Detect which cell encompasses the target text, then output its [x, y] center coordinate. 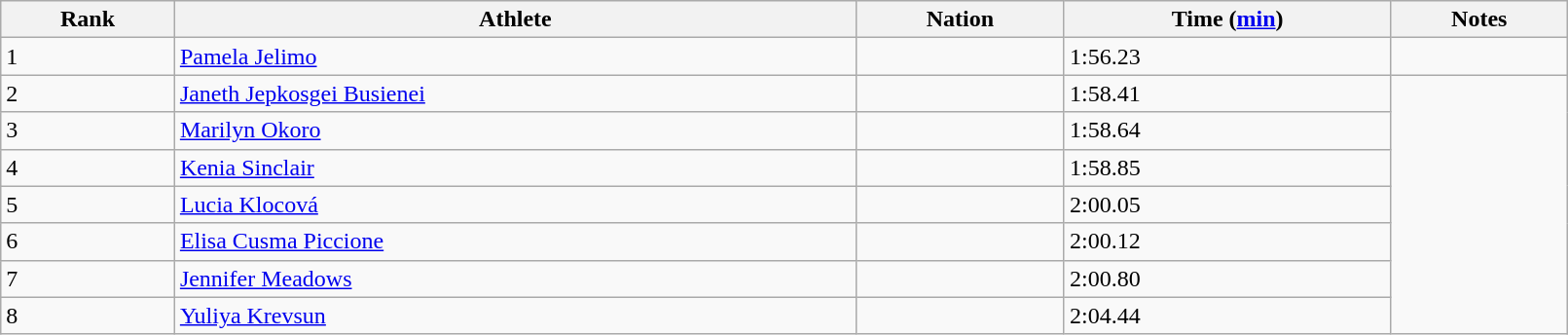
Janeth Jepkosgei Busienei [515, 93]
7 [88, 279]
1:58.41 [1226, 93]
1:58.85 [1226, 167]
Notes [1479, 19]
Elisa Cusma Piccione [515, 242]
1:56.23 [1226, 56]
4 [88, 167]
3 [88, 130]
5 [88, 205]
Pamela Jelimo [515, 56]
Kenia Sinclair [515, 167]
Jennifer Meadows [515, 279]
Time (min) [1226, 19]
2:00.80 [1226, 279]
Marilyn Okoro [515, 130]
Athlete [515, 19]
2:04.44 [1226, 316]
6 [88, 242]
Yuliya Krevsun [515, 316]
Rank [88, 19]
2:00.12 [1226, 242]
2:00.05 [1226, 205]
2 [88, 93]
8 [88, 316]
Lucia Klocová [515, 205]
Nation [960, 19]
1 [88, 56]
1:58.64 [1226, 130]
